Output the [X, Y] coordinate of the center of the cell containing the given text.  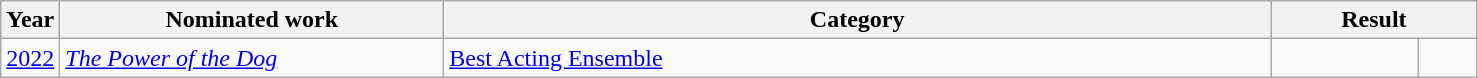
The Power of the Dog [252, 58]
Best Acting Ensemble [858, 58]
2022 [30, 58]
Category [858, 20]
Result [1374, 20]
Nominated work [252, 20]
Year [30, 20]
